Return [x, y] of the center of cell containing provided text 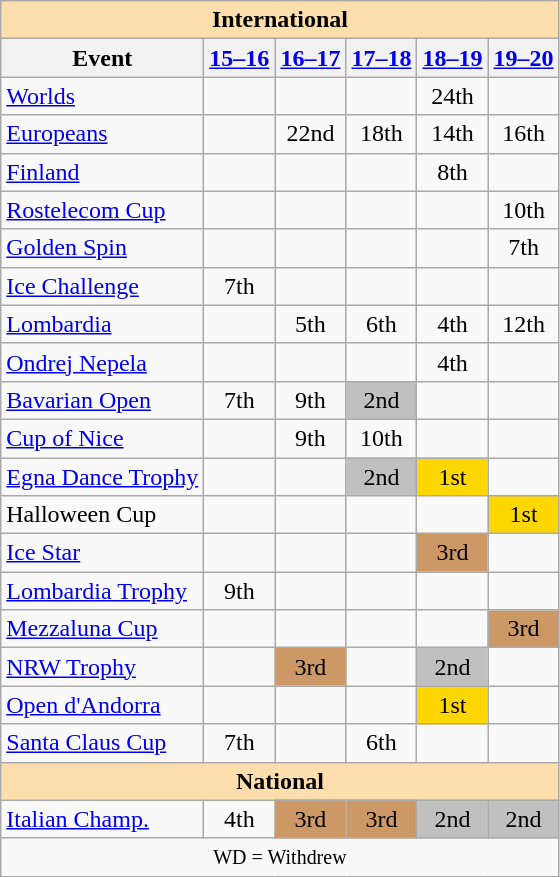
Ondrej Nepela [102, 362]
22nd [310, 134]
12th [524, 324]
14th [452, 134]
24th [452, 96]
5th [310, 324]
16th [524, 134]
Rostelecom Cup [102, 210]
16–17 [310, 58]
18–19 [452, 58]
17–18 [382, 58]
18th [382, 134]
Lombardia [102, 324]
Open d'Andorra [102, 705]
Bavarian Open [102, 400]
Europeans [102, 134]
19–20 [524, 58]
Halloween Cup [102, 515]
WD = Withdrew [280, 857]
Lombardia Trophy [102, 591]
Mezzaluna Cup [102, 629]
Finland [102, 172]
Egna Dance Trophy [102, 477]
Ice Star [102, 553]
Santa Claus Cup [102, 743]
National [280, 781]
Event [102, 58]
Golden Spin [102, 248]
8th [452, 172]
Italian Champ. [102, 819]
NRW Trophy [102, 667]
Ice Challenge [102, 286]
15–16 [240, 58]
Worlds [102, 96]
International [280, 20]
Cup of Nice [102, 438]
